Determine the [x, y] coordinate at the center of the cell enclosing the given text.  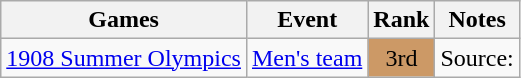
Event [306, 20]
Men's team [306, 58]
3rd [402, 58]
Games [124, 20]
1908 Summer Olympics [124, 58]
Source: [477, 58]
Rank [402, 20]
Notes [477, 20]
